Detect which cell encompasses the target text, then output its [x, y] center coordinate. 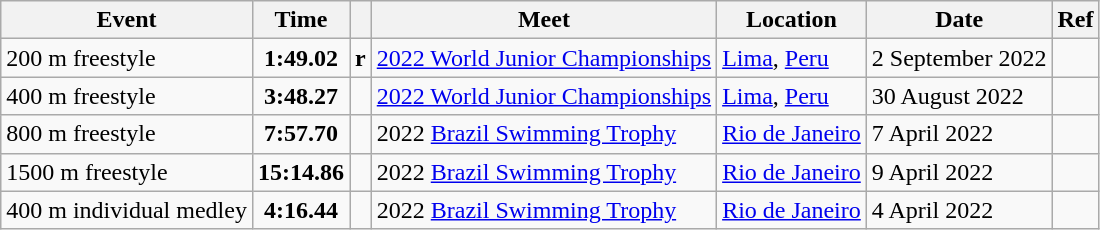
3:48.27 [300, 96]
Location [792, 20]
400 m individual medley [127, 210]
r [361, 58]
2 September 2022 [959, 58]
200 m freestyle [127, 58]
Date [959, 20]
400 m freestyle [127, 96]
1:49.02 [300, 58]
7 April 2022 [959, 134]
4:16.44 [300, 210]
9 April 2022 [959, 172]
Meet [544, 20]
4 April 2022 [959, 210]
Event [127, 20]
30 August 2022 [959, 96]
7:57.70 [300, 134]
Ref [1076, 20]
1500 m freestyle [127, 172]
15:14.86 [300, 172]
Time [300, 20]
800 m freestyle [127, 134]
